Find where the given text appears and provide that cell's center as (x, y) coordinate. 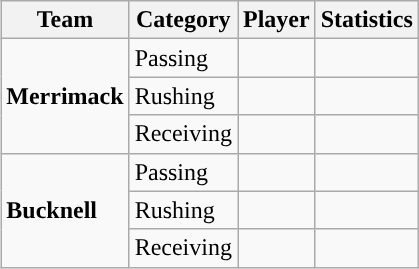
Bucknell (65, 210)
Statistics (366, 20)
Category (183, 20)
Merrimack (65, 96)
Player (277, 20)
Team (65, 20)
